Capture the cell that displays the provided text and extract its [X, Y] central coordinate. 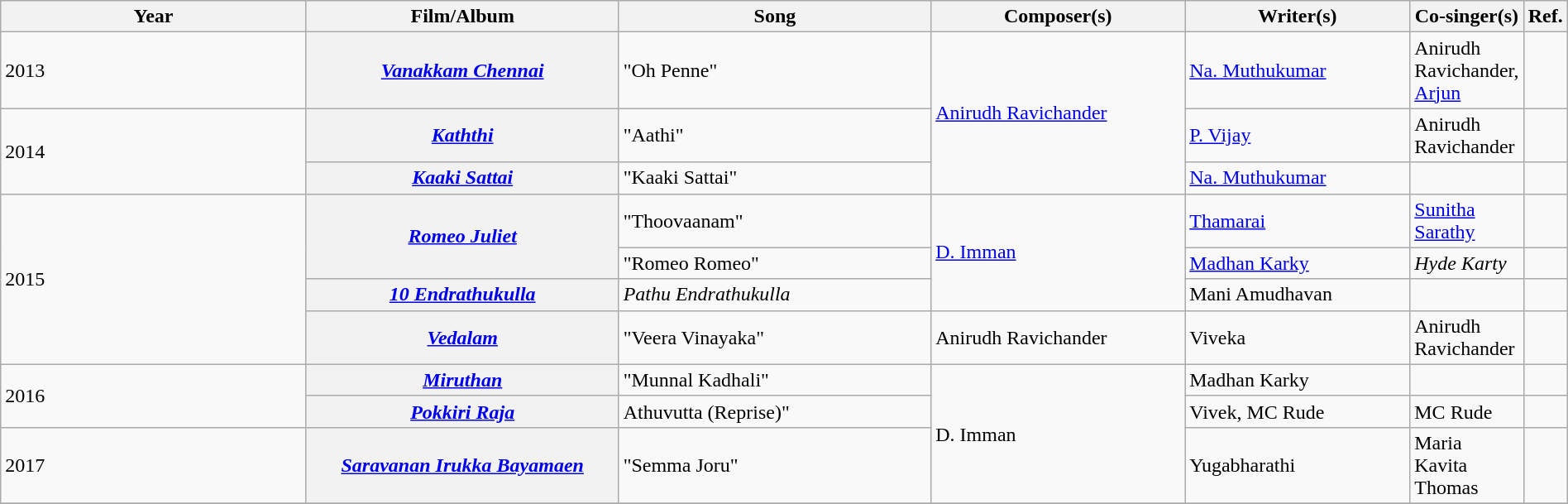
Saravanan Irukka Bayamaen [462, 465]
"Oh Penne" [775, 70]
Film/Album [462, 17]
Maria Kavita Thomas [1467, 465]
Pokkiri Raja [462, 411]
Sunitha Sarathy [1467, 220]
Co-singer(s) [1467, 17]
"Veera Vinayaka" [775, 338]
"Romeo Romeo" [775, 263]
Romeo Juliet [462, 237]
"Aathi" [775, 136]
2015 [154, 279]
Miruthan [462, 380]
10 Endrathukulla [462, 295]
2013 [154, 70]
Ref. [1545, 17]
"Kaaki Sattai" [775, 178]
Vedalam [462, 338]
Kaththi [462, 136]
Yugabharathi [1298, 465]
Anirudh Ravichander, Arjun [1467, 70]
2014 [154, 151]
Composer(s) [1059, 17]
Thamarai [1298, 220]
Year [154, 17]
2016 [154, 396]
Vivek, MC Rude [1298, 411]
Athuvutta (Reprise)" [775, 411]
Vanakkam Chennai [462, 70]
"Munnal Kadhali" [775, 380]
Writer(s) [1298, 17]
"Thoovaanam" [775, 220]
2017 [154, 465]
Viveka [1298, 338]
P. Vijay [1298, 136]
Pathu Endrathukulla [775, 295]
Hyde Karty [1467, 263]
Song [775, 17]
"Semma Joru" [775, 465]
Mani Amudhavan [1298, 295]
MC Rude [1467, 411]
Kaaki Sattai [462, 178]
